Locate the cell with the specified text and output its [x, y] center coordinate. 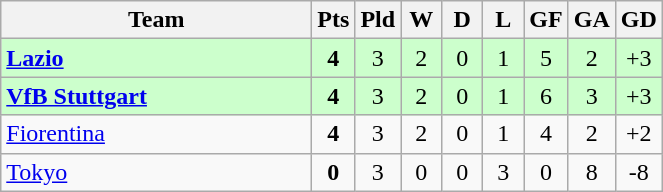
GD [638, 20]
5 [546, 58]
GA [592, 20]
8 [592, 172]
Pld [378, 20]
+2 [638, 134]
L [504, 20]
Tokyo [156, 172]
-8 [638, 172]
Fiorentina [156, 134]
Pts [334, 20]
VfB Stuttgart [156, 96]
Lazio [156, 58]
GF [546, 20]
Team [156, 20]
D [462, 20]
W [422, 20]
6 [546, 96]
